Pinpoint the cell where the given text exists, returning its (x, y) midpoint coordinate. 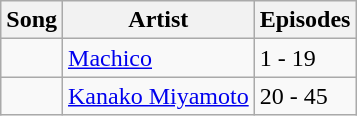
Kanako Miyamoto (159, 96)
Artist (159, 20)
Machico (159, 58)
20 - 45 (305, 96)
Song (32, 20)
1 - 19 (305, 58)
Episodes (305, 20)
